Return the (x, y) coordinate for the center point of the cell that contains the specified text.  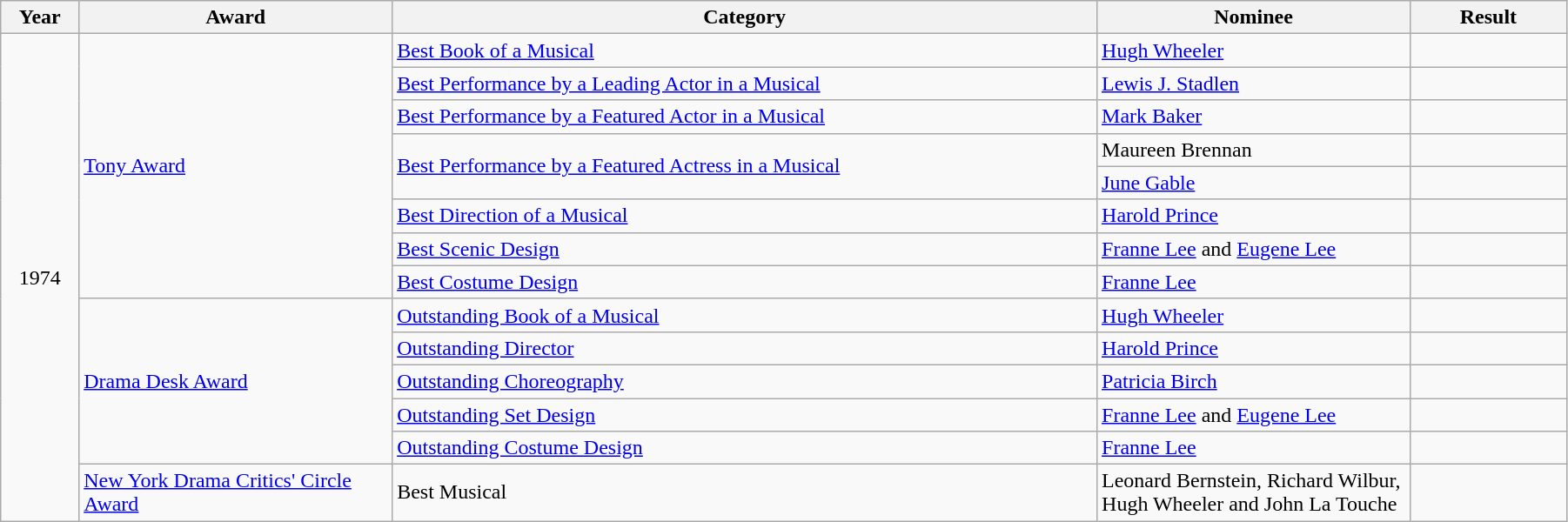
Best Performance by a Featured Actor in a Musical (745, 117)
Outstanding Choreography (745, 381)
June Gable (1254, 183)
Best Performance by a Featured Actress in a Musical (745, 166)
Year (40, 17)
Best Costume Design (745, 282)
1974 (40, 278)
Outstanding Book of a Musical (745, 315)
Best Book of a Musical (745, 50)
Outstanding Costume Design (745, 448)
Result (1488, 17)
Best Performance by a Leading Actor in a Musical (745, 84)
Drama Desk Award (236, 381)
Lewis J. Stadlen (1254, 84)
Best Scenic Design (745, 249)
Outstanding Set Design (745, 415)
Leonard Bernstein, Richard Wilbur, Hugh Wheeler and John La Touche (1254, 492)
Nominee (1254, 17)
Mark Baker (1254, 117)
Category (745, 17)
New York Drama Critics' Circle Award (236, 492)
Maureen Brennan (1254, 150)
Best Musical (745, 492)
Award (236, 17)
Best Direction of a Musical (745, 216)
Tony Award (236, 166)
Outstanding Director (745, 348)
Patricia Birch (1254, 381)
